Scan for the cell matching the given text and deliver its (x, y) coordinate at center. 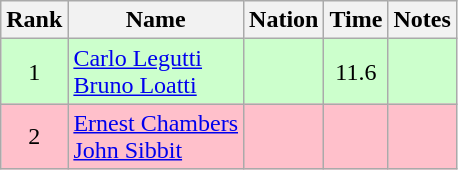
Carlo LeguttiBruno Loatti (156, 72)
Rank (34, 20)
Nation (284, 20)
Time (356, 20)
2 (34, 136)
Name (156, 20)
1 (34, 72)
11.6 (356, 72)
Notes (422, 20)
Ernest ChambersJohn Sibbit (156, 136)
